Provide the [x, y] coordinate of the cell's center where the given text is located.  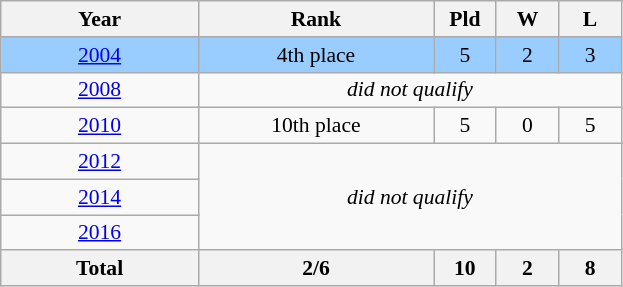
W [528, 19]
4th place [316, 55]
2/6 [316, 269]
3 [590, 55]
Pld [466, 19]
2012 [100, 162]
0 [528, 126]
2014 [100, 197]
10th place [316, 126]
2004 [100, 55]
10 [466, 269]
8 [590, 269]
2016 [100, 233]
2008 [100, 90]
Rank [316, 19]
Year [100, 19]
2010 [100, 126]
L [590, 19]
Total [100, 269]
